Output the (X, Y) coordinate of the center of the cell containing the given text.  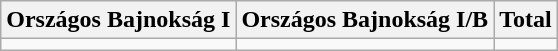
Országos Bajnokság I/B (365, 20)
Total (526, 20)
Országos Bajnokság I (118, 20)
